Return the [x, y] coordinate for the center point of the cell that contains the specified text.  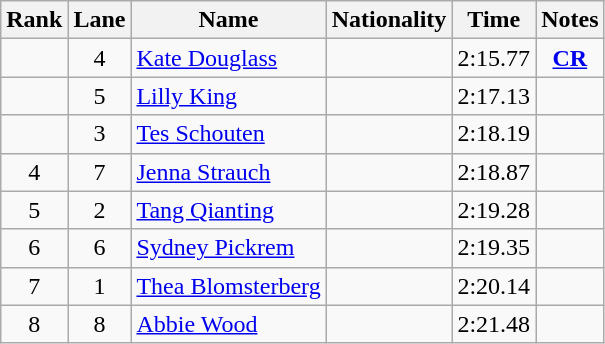
Sydney Pickrem [228, 248]
Name [228, 20]
Tang Qianting [228, 210]
1 [100, 286]
2:20.14 [494, 286]
2:18.19 [494, 134]
2:15.77 [494, 58]
2:21.48 [494, 324]
Abbie Wood [228, 324]
2:19.35 [494, 248]
Tes Schouten [228, 134]
Lane [100, 20]
2:18.87 [494, 172]
Notes [570, 20]
Time [494, 20]
Jenna Strauch [228, 172]
Kate Douglass [228, 58]
2:17.13 [494, 96]
Nationality [389, 20]
2 [100, 210]
Thea Blomsterberg [228, 286]
Lilly King [228, 96]
3 [100, 134]
Rank [34, 20]
CR [570, 58]
2:19.28 [494, 210]
